Return [x, y] of the center of cell containing provided text 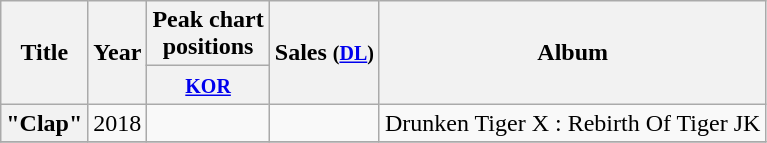
2018 [118, 123]
"Clap" [44, 123]
Title [44, 52]
Sales (DL) [324, 52]
Album [572, 52]
KOR [208, 85]
Peak chart positions [208, 34]
Year [118, 52]
Drunken Tiger X : Rebirth Of Tiger JK [572, 123]
